From the cell containing the given text, extract its center point as [x, y] coordinate. 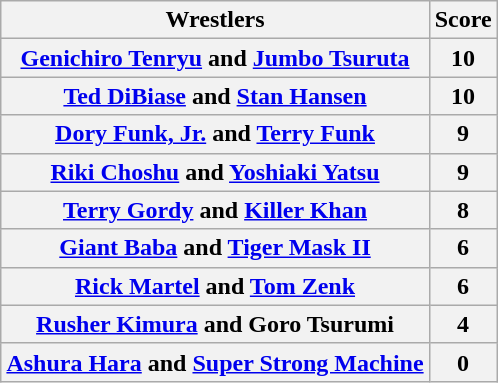
Wrestlers [215, 20]
Terry Gordy and Killer Khan [215, 210]
Ashura Hara and Super Strong Machine [215, 362]
Rusher Kimura and Goro Tsurumi [215, 324]
4 [463, 324]
8 [463, 210]
Ted DiBiase and Stan Hansen [215, 96]
Score [463, 20]
Genichiro Tenryu and Jumbo Tsuruta [215, 58]
Dory Funk, Jr. and Terry Funk [215, 134]
Giant Baba and Tiger Mask II [215, 248]
Riki Choshu and Yoshiaki Yatsu [215, 172]
0 [463, 362]
Rick Martel and Tom Zenk [215, 286]
